For the text-containing cell, return its midpoint in [x, y] coordinate format. 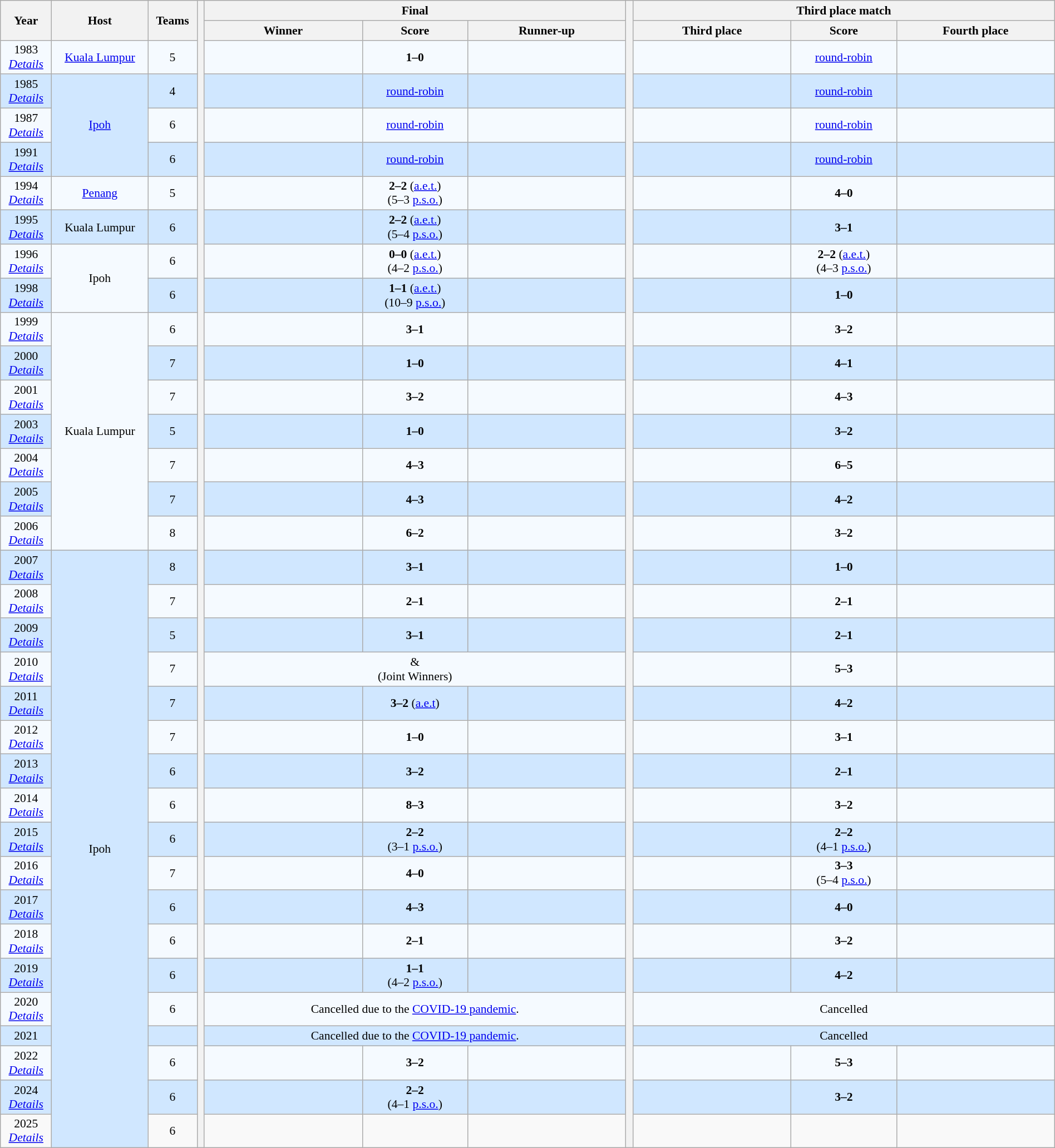
Teams [172, 20]
2016 Details [26, 873]
1991Details [26, 159]
Penang [100, 194]
2011 Details [26, 703]
2007 Details [26, 567]
Winner [283, 31]
2003 Details [26, 432]
3–3(5–4 p.s.o.) [844, 873]
1995 Details [26, 227]
2022Details [26, 1063]
1–1 (a.e.t.)(10–9 p.s.o.) [415, 295]
2006Details [26, 533]
6–5 [844, 465]
2018 Details [26, 941]
0–0 (a.e.t.)(4–2 p.s.o.) [415, 261]
1985 Details [26, 91]
2021 [26, 1036]
4 [172, 91]
1994Details [26, 194]
2012 Details [26, 738]
2024Details [26, 1097]
Final [415, 11]
2010 Details [26, 670]
1996 Details [26, 261]
2005 Details [26, 499]
2015 Details [26, 839]
2008Details [26, 601]
Host [100, 20]
2014 Details [26, 805]
2–2 (a.e.t.)(5–3 p.s.o.) [415, 194]
2013 Details [26, 771]
2020Details [26, 1009]
1–1(4–2 p.s.o.) [415, 976]
Fourth place [975, 31]
& (Joint Winners) [415, 670]
2017 Details [26, 908]
Runner-up [546, 31]
6–2 [415, 533]
1999 Details [26, 329]
4–1 [844, 364]
2000 Details [26, 364]
Third place [712, 31]
2001 Details [26, 397]
2009 Details [26, 635]
2–2 (a.e.t.)(4–3 p.s.o.) [844, 261]
1983Details [26, 57]
8–3 [415, 805]
2025Details [26, 1131]
Year [26, 20]
2019 Details [26, 976]
1987 Details [26, 126]
1998 Details [26, 295]
2–2 (a.e.t.)(5–4 p.s.o.) [415, 227]
Third place match [844, 11]
2004 Details [26, 465]
2–2(3–1 p.s.o.) [415, 839]
3–2 (a.e.t) [415, 703]
